Locate the cell with the specified text and output its (x, y) center coordinate. 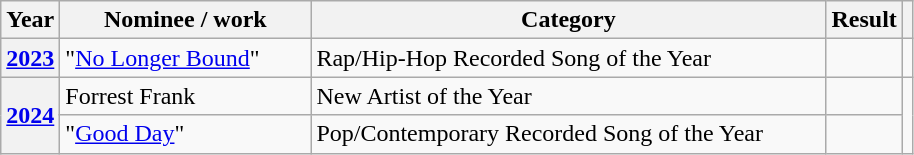
"No Longer Bound" (186, 58)
"Good Day" (186, 134)
Result (864, 20)
Forrest Frank (186, 96)
New Artist of the Year (568, 96)
Pop/Contemporary Recorded Song of the Year (568, 134)
Year (30, 20)
Rap/Hip-Hop Recorded Song of the Year (568, 58)
Category (568, 20)
2024 (30, 115)
2023 (30, 58)
Nominee / work (186, 20)
